Output the [x, y] coordinate of the center of the cell containing the given text.  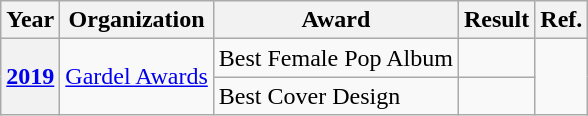
2019 [30, 77]
Result [496, 20]
Year [30, 20]
Best Cover Design [336, 96]
Ref. [562, 20]
Gardel Awards [136, 77]
Best Female Pop Album [336, 58]
Award [336, 20]
Organization [136, 20]
